Output the (x, y) coordinate of the center of the cell containing the given text.  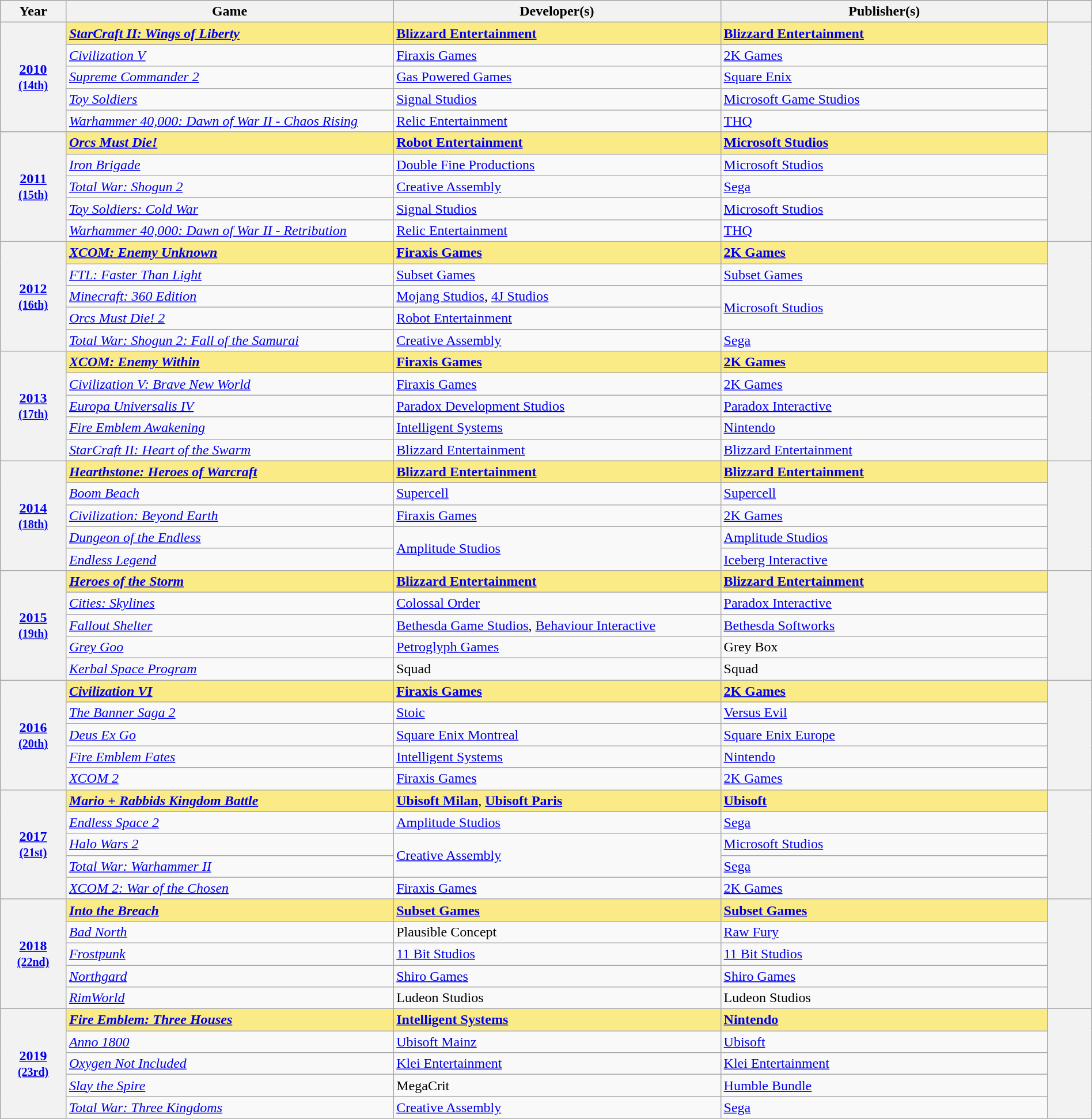
Mojang Studios, 4J Studios (557, 297)
RimWorld (229, 998)
Anno 1800 (229, 1042)
Total War: Warhammer II (229, 866)
Raw Fury (884, 932)
Square Enix Montreal (557, 735)
Toy Soldiers (229, 99)
2019 (23rd) (33, 1064)
Versus Evil (884, 713)
Colossal Order (557, 603)
XCOM 2 (229, 779)
Cities: Skylines (229, 603)
Slay the Spire (229, 1086)
The Banner Saga 2 (229, 713)
Kerbal Space Program (229, 669)
Ubisoft Mainz (557, 1042)
XCOM: Enemy Unknown (229, 252)
Civilization V (229, 55)
Double Fine Productions (557, 165)
Paradox Development Studios (557, 406)
Supreme Commander 2 (229, 77)
2011 (15th) (33, 187)
2010 (14th) (33, 77)
Heroes of the Storm (229, 581)
Microsoft Game Studios (884, 99)
Bethesda Game Studios, Behaviour Interactive (557, 625)
Stoic (557, 713)
Fallout Shelter (229, 625)
2014 (18th) (33, 515)
Square Enix Europe (884, 735)
Grey Goo (229, 647)
Plausible Concept (557, 932)
2015 (19th) (33, 625)
2018 (22nd) (33, 954)
Mario + Rabbids Kingdom Battle (229, 801)
2016 (20th) (33, 735)
XCOM: Enemy Within (229, 362)
Civilization VI (229, 691)
Iron Brigade (229, 165)
Deus Ex Go (229, 735)
Total War: Three Kingdoms (229, 1107)
Fire Emblem: Three Houses (229, 1020)
Endless Space 2 (229, 822)
Petroglyph Games (557, 647)
Warhammer 40,000: Dawn of War II - Retribution (229, 230)
Bethesda Softworks (884, 625)
Dungeon of the Endless (229, 537)
XCOM 2: War of the Chosen (229, 888)
Boom Beach (229, 494)
StarCraft II: Wings of Liberty (229, 33)
Northgard (229, 976)
Civilization: Beyond Earth (229, 515)
Iceberg Interactive (884, 559)
Total War: Shogun 2 (229, 187)
Halo Wars 2 (229, 844)
Gas Powered Games (557, 77)
Warhammer 40,000: Dawn of War II - Chaos Rising (229, 121)
MegaCrit (557, 1086)
Oxygen Not Included (229, 1064)
Minecraft: 360 Edition (229, 297)
Publisher(s) (884, 12)
Year (33, 12)
2013 (17th) (33, 406)
2012 (16th) (33, 296)
Orcs Must Die! (229, 143)
Fire Emblem Fates (229, 757)
Bad North (229, 932)
Developer(s) (557, 12)
Hearthstone: Heroes of Warcraft (229, 472)
FTL: Faster Than Light (229, 275)
Orcs Must Die! 2 (229, 318)
Total War: Shogun 2: Fall of the Samurai (229, 340)
Square Enix (884, 77)
Europa Universalis IV (229, 406)
Frostpunk (229, 954)
Game (229, 12)
Humble Bundle (884, 1086)
Ubisoft Milan, Ubisoft Paris (557, 801)
2017 (21st) (33, 844)
Fire Emblem Awakening (229, 428)
Civilization V: Brave New World (229, 384)
Toy Soldiers: Cold War (229, 208)
Into the Breach (229, 910)
Endless Legend (229, 559)
Grey Box (884, 647)
StarCraft II: Heart of the Swarm (229, 450)
